Pinpoint the cell where the given text exists, returning its [X, Y] midpoint coordinate. 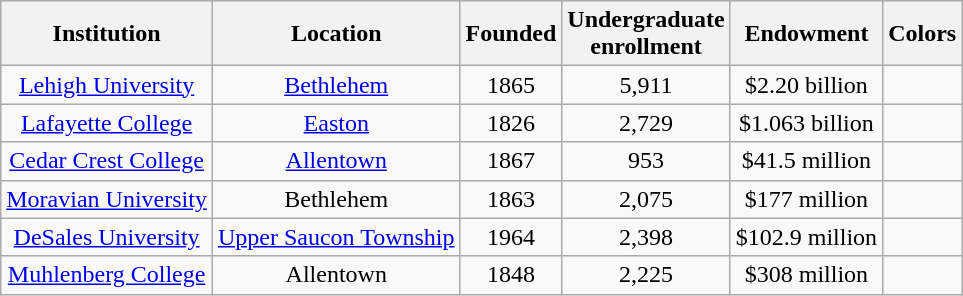
Endowment [806, 34]
1863 [511, 199]
Upper Saucon Township [336, 237]
$41.5 million [806, 161]
Institution [107, 34]
1964 [511, 237]
$177 million [806, 199]
$308 million [806, 275]
Undergraduateenrollment [646, 34]
DeSales University [107, 237]
Founded [511, 34]
Muhlenberg College [107, 275]
2,398 [646, 237]
$1.063 billion [806, 123]
$102.9 million [806, 237]
1865 [511, 85]
Lehigh University [107, 85]
2,729 [646, 123]
Moravian University [107, 199]
1867 [511, 161]
1848 [511, 275]
Lafayette College [107, 123]
Location [336, 34]
Colors [922, 34]
Easton [336, 123]
2,225 [646, 275]
$2.20 billion [806, 85]
953 [646, 161]
Cedar Crest College [107, 161]
5,911 [646, 85]
1826 [511, 123]
2,075 [646, 199]
